Return the [x, y] coordinate for the center point of the cell that contains the specified text.  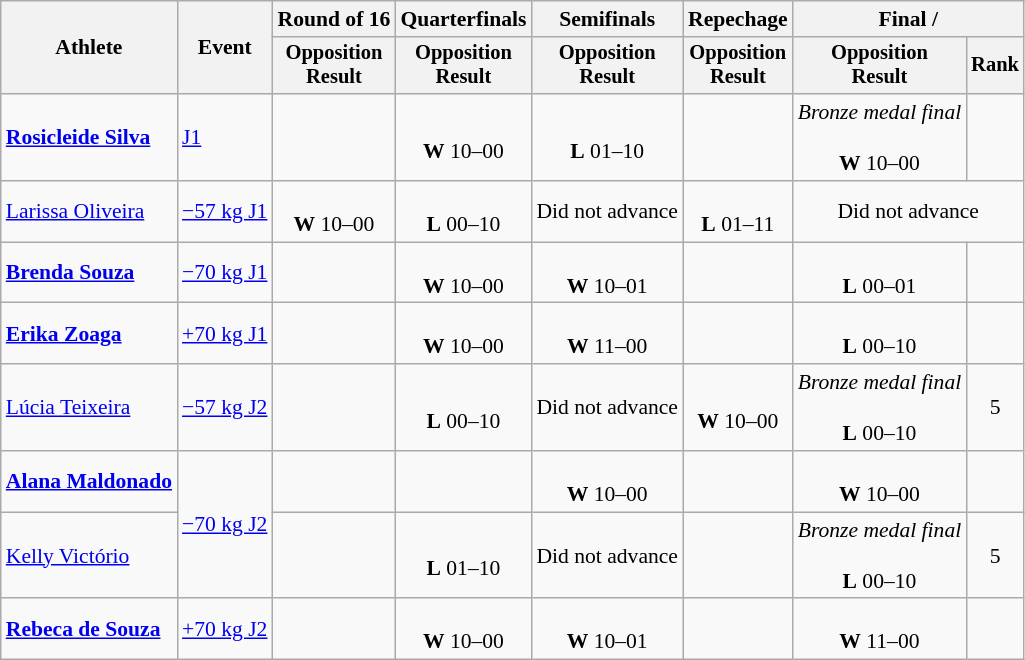
Final / [908, 19]
Rebeca de Souza [89, 630]
Brenda Souza [89, 272]
−70 kg J2 [224, 525]
−57 kg J1 [224, 212]
Larissa Oliveira [89, 212]
Quarterfinals [463, 19]
−57 kg J2 [224, 408]
Semifinals [607, 19]
Rosicleide Silva [89, 138]
Round of 16 [334, 19]
Lúcia Teixeira [89, 408]
Athlete [89, 48]
Repechage [738, 19]
L 00–01 [880, 272]
−70 kg J1 [224, 272]
Bronze medal finalW 10–00 [880, 138]
Erika Zoaga [89, 334]
J1 [224, 138]
+70 kg J2 [224, 630]
Event [224, 48]
Alana Maldonado [89, 482]
+70 kg J1 [224, 334]
Kelly Victório [89, 556]
L 01–11 [738, 212]
Rank [995, 66]
